For the text-containing cell, return its midpoint in [X, Y] coordinate format. 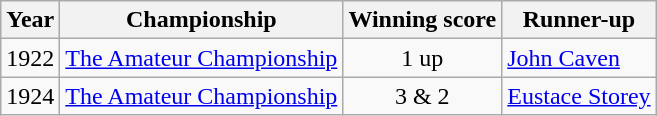
1922 [30, 58]
Eustace Storey [579, 96]
John Caven [579, 58]
Year [30, 20]
3 & 2 [422, 96]
Runner-up [579, 20]
1 up [422, 58]
1924 [30, 96]
Championship [202, 20]
Winning score [422, 20]
